Provide the [x, y] coordinate of the cell's center where the given text is located.  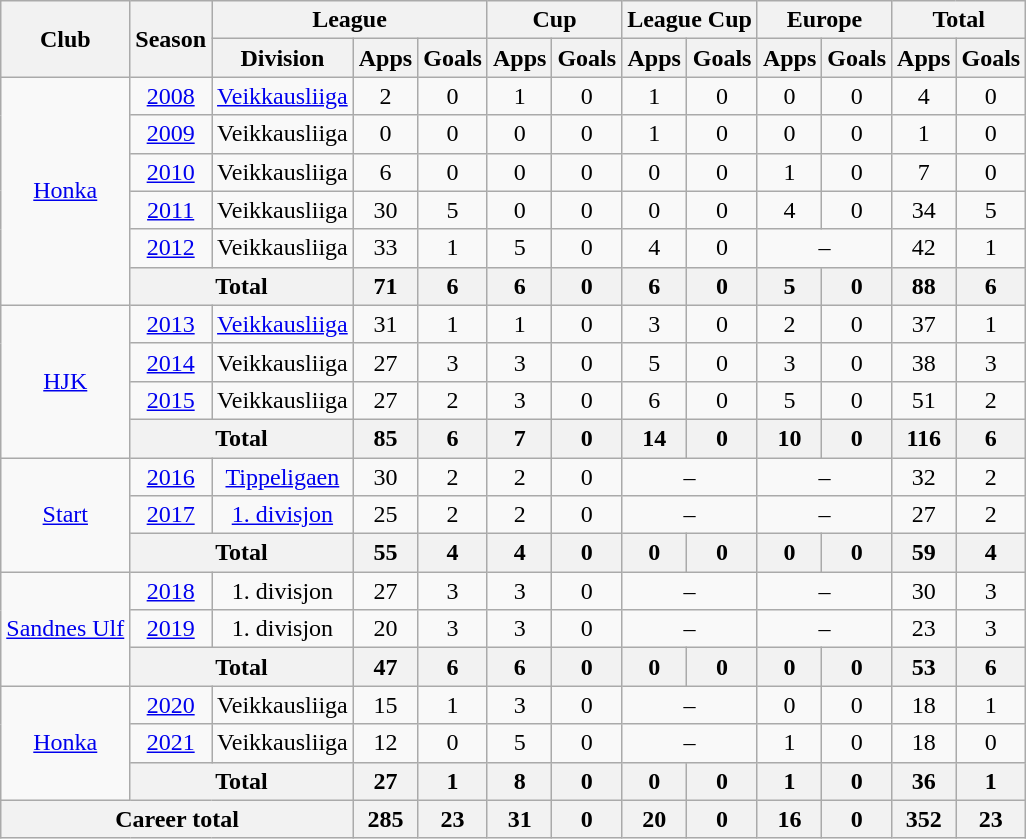
Division [283, 58]
53 [924, 667]
38 [924, 362]
2015 [171, 400]
25 [385, 515]
2013 [171, 324]
Club [66, 39]
2012 [171, 248]
2019 [171, 629]
2008 [171, 96]
2021 [171, 743]
59 [924, 553]
2016 [171, 477]
Cup [554, 20]
Sandnes Ulf [66, 629]
51 [924, 400]
Start [66, 515]
36 [924, 781]
Tippeligaen [283, 477]
15 [385, 705]
2009 [171, 134]
Season [171, 39]
2018 [171, 591]
Career total [177, 819]
85 [385, 438]
71 [385, 286]
2011 [171, 210]
42 [924, 248]
HJK [66, 381]
2020 [171, 705]
12 [385, 743]
16 [789, 819]
2014 [171, 362]
14 [654, 438]
32 [924, 477]
37 [924, 324]
55 [385, 553]
285 [385, 819]
2017 [171, 515]
2010 [171, 172]
352 [924, 819]
88 [924, 286]
47 [385, 667]
33 [385, 248]
34 [924, 210]
8 [519, 781]
116 [924, 438]
Europe [824, 20]
League Cup [690, 20]
10 [789, 438]
League [350, 20]
